Find where the given text appears and provide that cell's center as [x, y] coordinate. 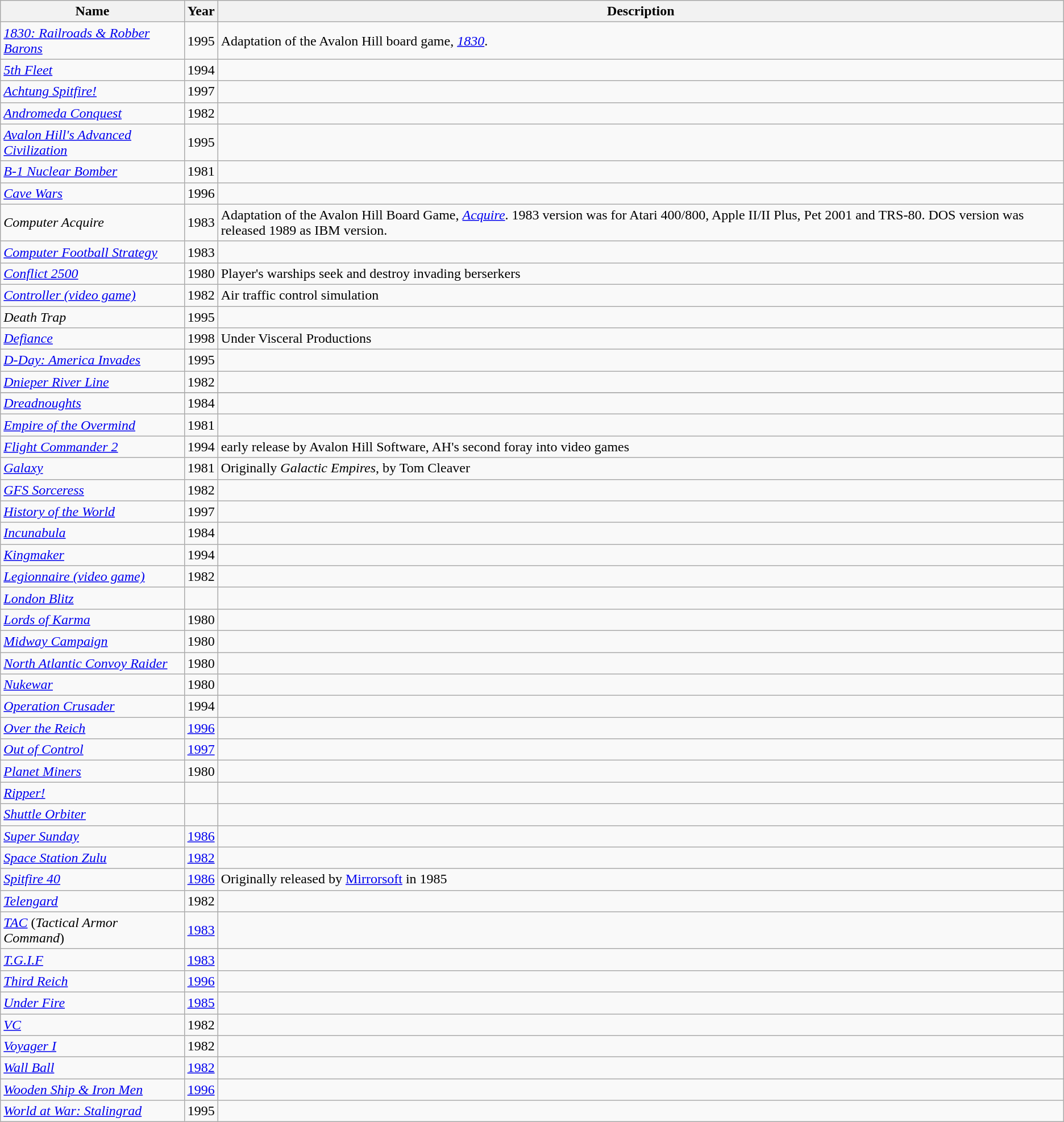
Planet Miners [92, 771]
Under Fire [92, 1003]
Computer Football Strategy [92, 252]
Incunabula [92, 533]
Voyager I [92, 1046]
VC [92, 1025]
5th Fleet [92, 70]
Andromeda Conquest [92, 113]
Empire of the Overmind [92, 425]
1830: Railroads & Robber Barons [92, 41]
Cave Wars [92, 193]
Galaxy [92, 468]
GFS Sorceress [92, 490]
TAC (Tactical Armor Command) [92, 930]
Lords of Karma [92, 620]
London Blitz [92, 598]
Adaptation of the Avalon Hill board game, 1830. [641, 41]
Achtung Spitfire! [92, 92]
Flight Commander 2 [92, 447]
Controller (video game) [92, 295]
Conflict 2500 [92, 273]
1985 [201, 1003]
Telengard [92, 901]
early release by Avalon Hill Software, AH's second foray into video games [641, 447]
Space Station Zulu [92, 858]
Legionnaire (video game) [92, 576]
Defiance [92, 339]
Avalon Hill's Advanced Civilization [92, 142]
Kingmaker [92, 555]
Wall Ball [92, 1068]
Name [92, 11]
Year [201, 11]
Air traffic control simulation [641, 295]
1998 [201, 339]
Midway Campaign [92, 641]
Description [641, 11]
World at War: Stalingrad [92, 1111]
Out of Control [92, 750]
Under Visceral Productions [641, 339]
History of the World [92, 512]
D-Day: America Invades [92, 360]
Ripper! [92, 793]
Super Sunday [92, 836]
Dreadnoughts [92, 404]
B-1 Nuclear Bomber [92, 172]
Nukewar [92, 685]
North Atlantic Convoy Raider [92, 663]
Death Trap [92, 317]
Computer Acquire [92, 223]
Spitfire 40 [92, 879]
T.G.I.F [92, 959]
Operation Crusader [92, 707]
Third Reich [92, 981]
Over the Reich [92, 728]
Shuttle Orbiter [92, 815]
Originally Galactic Empires, by Tom Cleaver [641, 468]
Player's warships seek and destroy invading berserkers [641, 273]
Originally released by Mirrorsoft in 1985 [641, 879]
Wooden Ship & Iron Men [92, 1090]
Dnieper River Line [92, 382]
